Identify which cell holds the provided text, then report its [X, Y] central coordinate. 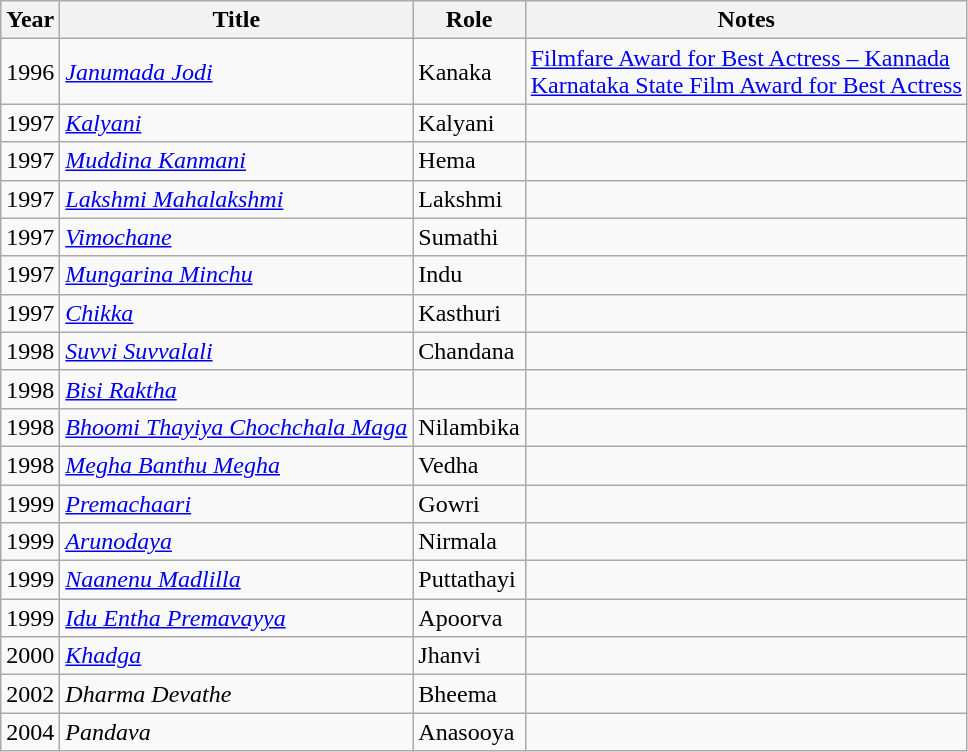
Title [236, 20]
2000 [30, 656]
Khadga [236, 656]
1996 [30, 72]
Vimochane [236, 237]
2004 [30, 732]
Role [469, 20]
Kasthuri [469, 313]
Anasooya [469, 732]
Janumada Jodi [236, 72]
Megha Banthu Megha [236, 465]
Indu [469, 275]
2002 [30, 694]
Hema [469, 161]
Pandava [236, 732]
Muddina Kanmani [236, 161]
Kanaka [469, 72]
Notes [746, 20]
Lakshmi Mahalakshmi [236, 199]
Bhoomi Thayiya Chochchala Maga [236, 427]
Year [30, 20]
Filmfare Award for Best Actress – KannadaKarnataka State Film Award for Best Actress [746, 72]
Premachaari [236, 503]
Dharma Devathe [236, 694]
Gowri [469, 503]
Jhanvi [469, 656]
Bisi Raktha [236, 389]
Mungarina Minchu [236, 275]
Bheema [469, 694]
Chikka [236, 313]
Apoorva [469, 618]
Suvvi Suvvalali [236, 351]
Arunodaya [236, 542]
Puttathayi [469, 580]
Lakshmi [469, 199]
Nirmala [469, 542]
Naanenu Madlilla [236, 580]
Idu Entha Premavayya [236, 618]
Chandana [469, 351]
Sumathi [469, 237]
Nilambika [469, 427]
Vedha [469, 465]
